From the cell containing the given text, extract its center point as [x, y] coordinate. 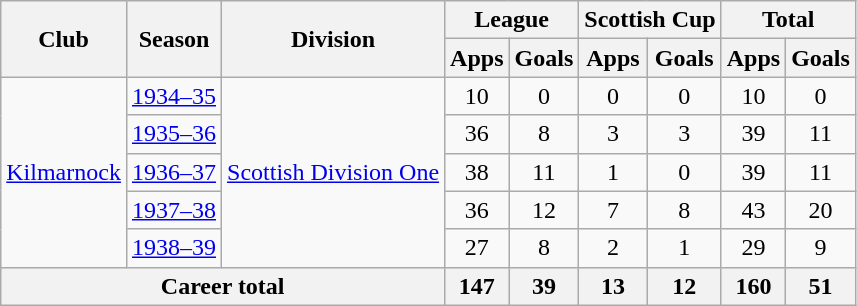
Division [334, 39]
2 [613, 248]
Club [64, 39]
Career total [223, 286]
51 [821, 286]
League [512, 20]
1935–36 [174, 134]
Scottish Cup [650, 20]
20 [821, 210]
43 [753, 210]
13 [613, 286]
Kilmarnock [64, 172]
1936–37 [174, 172]
1934–35 [174, 96]
27 [477, 248]
1937–38 [174, 210]
1938–39 [174, 248]
147 [477, 286]
Season [174, 39]
160 [753, 286]
Scottish Division One [334, 172]
38 [477, 172]
7 [613, 210]
9 [821, 248]
Total [788, 20]
29 [753, 248]
